Detect which cell encompasses the target text, then output its [x, y] center coordinate. 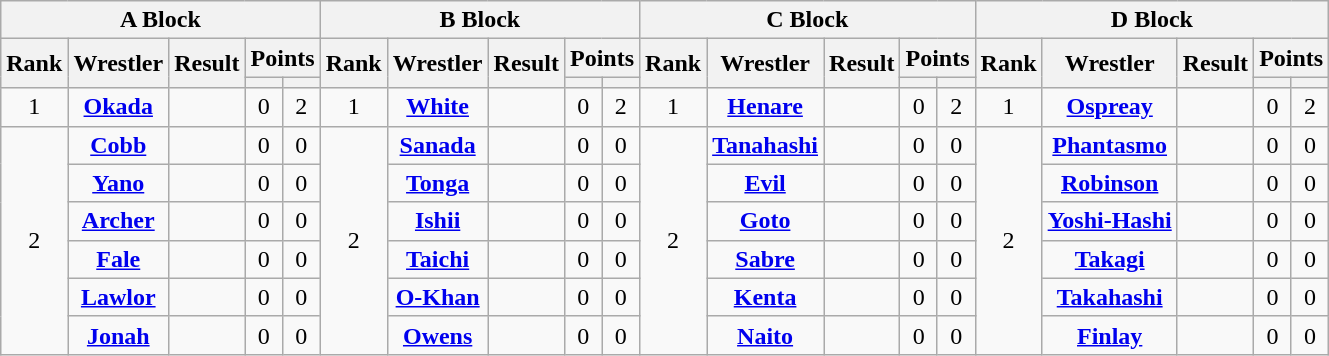
Takagi [1110, 259]
A Block [160, 20]
Fale [118, 259]
Lawlor [118, 297]
Goto [766, 221]
Naito [766, 335]
C Block [808, 20]
Henare [766, 107]
Tonga [438, 183]
Okada [118, 107]
Tanahashi [766, 145]
Kenta [766, 297]
Sanada [438, 145]
Ishii [438, 221]
Robinson [1110, 183]
Yano [118, 183]
Owens [438, 335]
Jonah [118, 335]
Takahashi [1110, 297]
Archer [118, 221]
Sabre [766, 259]
B Block [480, 20]
Evil [766, 183]
Phantasmo [1110, 145]
White [438, 107]
D Block [1152, 20]
Yoshi-Hashi [1110, 221]
Taichi [438, 259]
O-Khan [438, 297]
Cobb [118, 145]
Finlay [1110, 335]
Ospreay [1110, 107]
